Output the [x, y] coordinate of the center of the cell containing the given text.  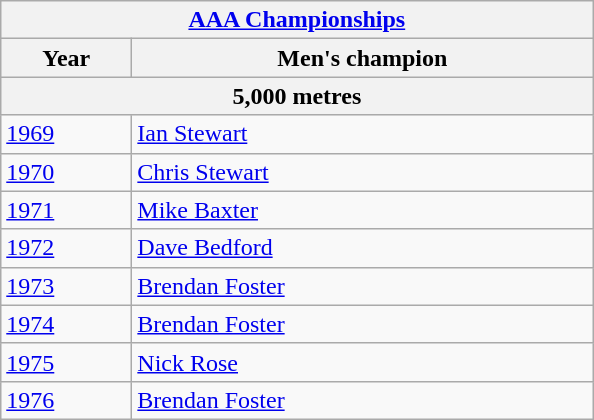
Chris Stewart [362, 172]
Men's champion [362, 58]
5,000 metres [297, 96]
1975 [66, 362]
1969 [66, 134]
1976 [66, 400]
Nick Rose [362, 362]
1972 [66, 248]
Mike Baxter [362, 210]
1973 [66, 286]
Ian Stewart [362, 134]
AAA Championships [297, 20]
Year [66, 58]
1971 [66, 210]
Dave Bedford [362, 248]
1970 [66, 172]
1974 [66, 324]
